Provide the (x, y) coordinate of the cell's center where the given text is located.  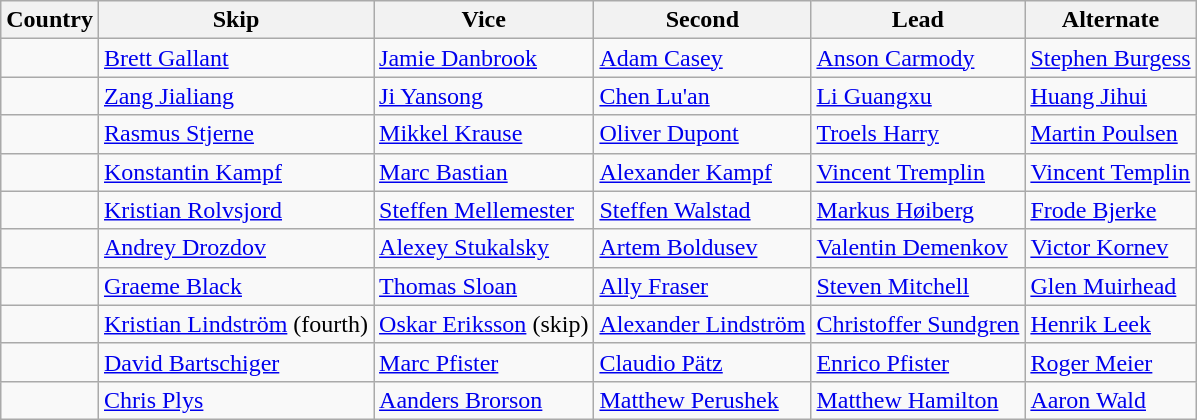
Skip (236, 20)
Markus Høiberg (918, 210)
Marc Pfister (484, 362)
Matthew Perushek (702, 400)
Konstantin Kampf (236, 172)
Rasmus Stjerne (236, 134)
Aaron Wald (1110, 400)
Steffen Walstad (702, 210)
Alexey Stukalsky (484, 248)
Kristian Rolvsjord (236, 210)
Martin Poulsen (1110, 134)
Kristian Lindström (fourth) (236, 324)
Andrey Drozdov (236, 248)
Ji Yansong (484, 96)
Steffen Mellemester (484, 210)
Alternate (1110, 20)
Jamie Danbrook (484, 58)
Roger Meier (1110, 362)
Chris Plys (236, 400)
David Bartschiger (236, 362)
Mikkel Krause (484, 134)
Vice (484, 20)
Chen Lu'an (702, 96)
Victor Kornev (1110, 248)
Vincent Tremplin (918, 172)
Lead (918, 20)
Second (702, 20)
Vincent Templin (1110, 172)
Steven Mitchell (918, 286)
Marc Bastian (484, 172)
Aanders Brorson (484, 400)
Troels Harry (918, 134)
Oskar Eriksson (skip) (484, 324)
Country (50, 20)
Graeme Black (236, 286)
Brett Gallant (236, 58)
Stephen Burgess (1110, 58)
Christoffer Sundgren (918, 324)
Claudio Pätz (702, 362)
Glen Muirhead (1110, 286)
Adam Casey (702, 58)
Anson Carmody (918, 58)
Thomas Sloan (484, 286)
Artem Boldusev (702, 248)
Li Guangxu (918, 96)
Frode Bjerke (1110, 210)
Henrik Leek (1110, 324)
Valentin Demenkov (918, 248)
Enrico Pfister (918, 362)
Huang Jihui (1110, 96)
Matthew Hamilton (918, 400)
Alexander Lindström (702, 324)
Zang Jialiang (236, 96)
Ally Fraser (702, 286)
Oliver Dupont (702, 134)
Alexander Kampf (702, 172)
